Determine the (X, Y) coordinate at the center of the cell enclosing the given text.  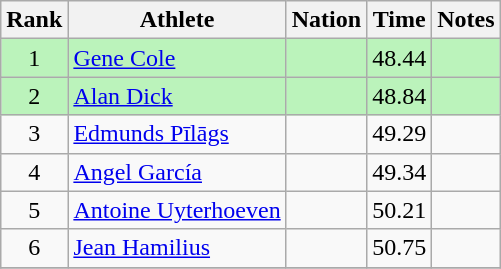
Angel García (177, 172)
Rank (34, 20)
5 (34, 210)
Athlete (177, 20)
Edmunds Pīlāgs (177, 134)
Alan Dick (177, 96)
1 (34, 58)
3 (34, 134)
Jean Hamilius (177, 248)
4 (34, 172)
49.29 (400, 134)
Antoine Uyterhoeven (177, 210)
50.75 (400, 248)
6 (34, 248)
48.84 (400, 96)
Notes (466, 20)
Time (400, 20)
Nation (326, 20)
48.44 (400, 58)
49.34 (400, 172)
Gene Cole (177, 58)
50.21 (400, 210)
2 (34, 96)
